Capture the cell that displays the provided text and extract its (x, y) central coordinate. 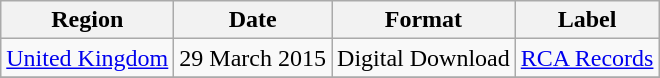
Region (88, 20)
United Kingdom (88, 58)
RCA Records (587, 58)
Date (253, 20)
Digital Download (424, 58)
Format (424, 20)
29 March 2015 (253, 58)
Label (587, 20)
